Identify which cell holds the provided text, then report its (x, y) central coordinate. 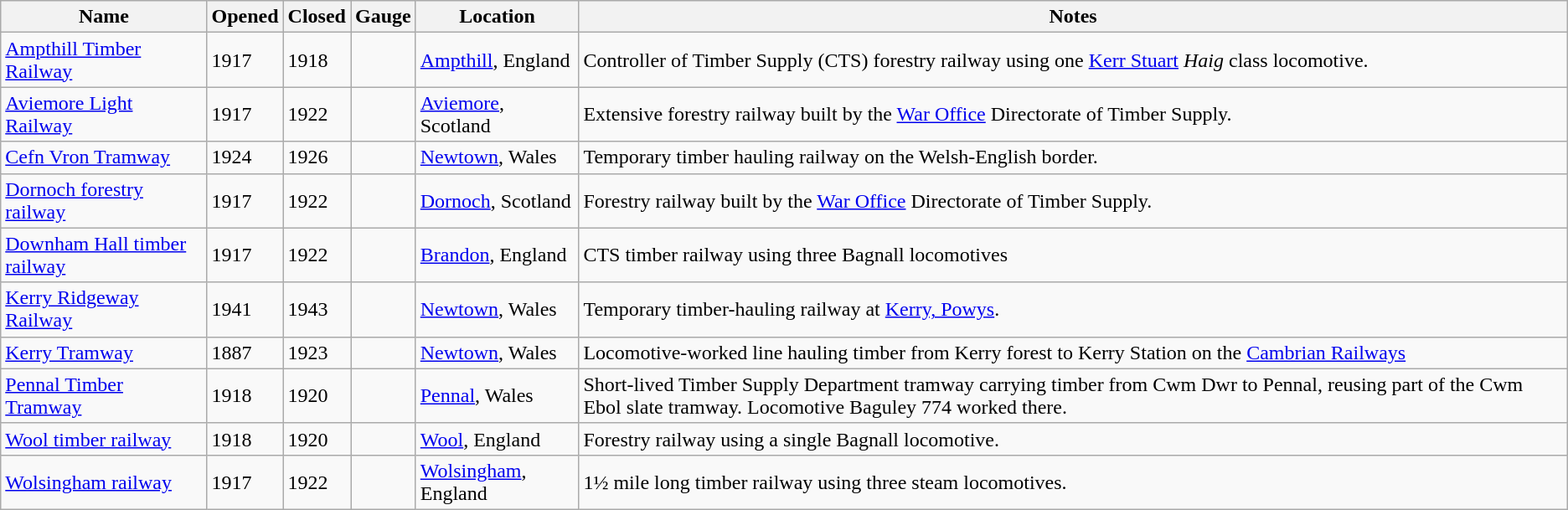
Wool timber railway (104, 439)
Brandon, England (498, 255)
Pennal, Wales (498, 395)
1926 (317, 157)
1943 (317, 310)
Extensive forestry railway built by the War Office Directorate of Timber Supply. (1073, 114)
1924 (245, 157)
Kerry Ridgeway Railway (104, 310)
1887 (245, 353)
Pennal Timber Tramway (104, 395)
Name (104, 17)
Opened (245, 17)
Forestry railway using a single Bagnall locomotive. (1073, 439)
1941 (245, 310)
Controller of Timber Supply (CTS) forestry railway using one Kerr Stuart Haig class locomotive. (1073, 60)
Forestry railway built by the War Office Directorate of Timber Supply. (1073, 201)
Downham Hall timber railway (104, 255)
Aviemore Light Railway (104, 114)
Temporary timber-hauling railway at Kerry, Powys. (1073, 310)
Kerry Tramway (104, 353)
Dornoch, Scotland (498, 201)
Wool, England (498, 439)
Aviemore, Scotland (498, 114)
1923 (317, 353)
1½ mile long timber railway using three steam locomotives. (1073, 482)
Gauge (383, 17)
Wolsingham, England (498, 482)
Closed (317, 17)
CTS timber railway using three Bagnall locomotives (1073, 255)
Dornoch forestry railway (104, 201)
Ampthill, England (498, 60)
Wolsingham railway (104, 482)
Location (498, 17)
Ampthill Timber Railway (104, 60)
Notes (1073, 17)
Locomotive-worked line hauling timber from Kerry forest to Kerry Station on the Cambrian Railways (1073, 353)
Temporary timber hauling railway on the Welsh-English border. (1073, 157)
Cefn Vron Tramway (104, 157)
